Capture the cell that displays the provided text and extract its (X, Y) central coordinate. 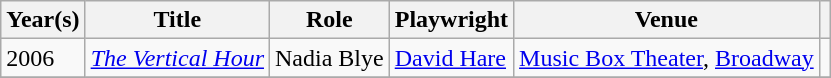
Music Box Theater, Broadway (667, 58)
Venue (667, 20)
Year(s) (43, 20)
Playwright (451, 20)
The Vertical Hour (177, 58)
David Hare (451, 58)
Nadia Blye (330, 58)
2006 (43, 58)
Title (177, 20)
Role (330, 20)
